Return the (x, y) coordinate for the center point of the cell that contains the specified text.  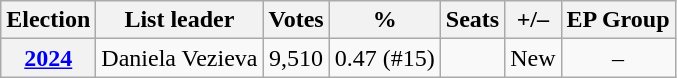
% (384, 20)
2024 (48, 58)
9,510 (296, 58)
List leader (180, 20)
Daniela Vezieva (180, 58)
Election (48, 20)
EP Group (618, 20)
– (618, 58)
+/– (533, 20)
0.47 (#15) (384, 58)
Votes (296, 20)
New (533, 58)
Seats (472, 20)
